Search for the cell housing the specified text and yield its [X, Y] center coordinate. 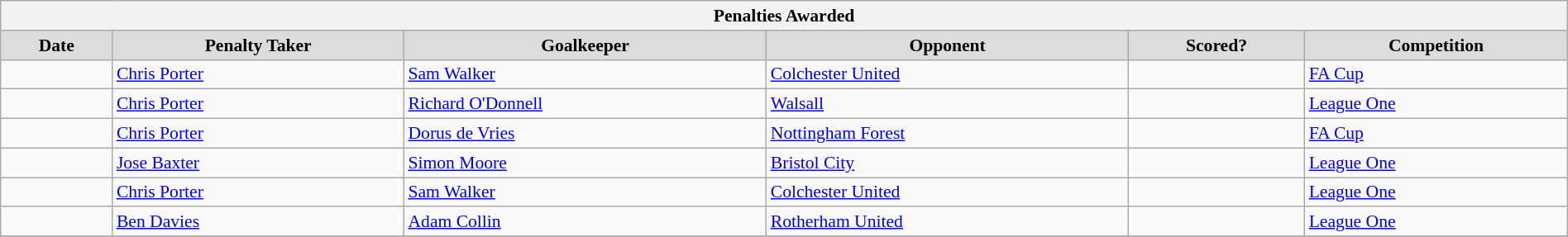
Walsall [948, 104]
Ben Davies [258, 222]
Richard O'Donnell [585, 104]
Goalkeeper [585, 45]
Opponent [948, 45]
Adam Collin [585, 222]
Penalty Taker [258, 45]
Rotherham United [948, 222]
Date [56, 45]
Competition [1437, 45]
Bristol City [948, 163]
Scored? [1216, 45]
Dorus de Vries [585, 134]
Jose Baxter [258, 163]
Penalties Awarded [784, 16]
Simon Moore [585, 163]
Nottingham Forest [948, 134]
